Identify which cell holds the provided text, then report its (X, Y) central coordinate. 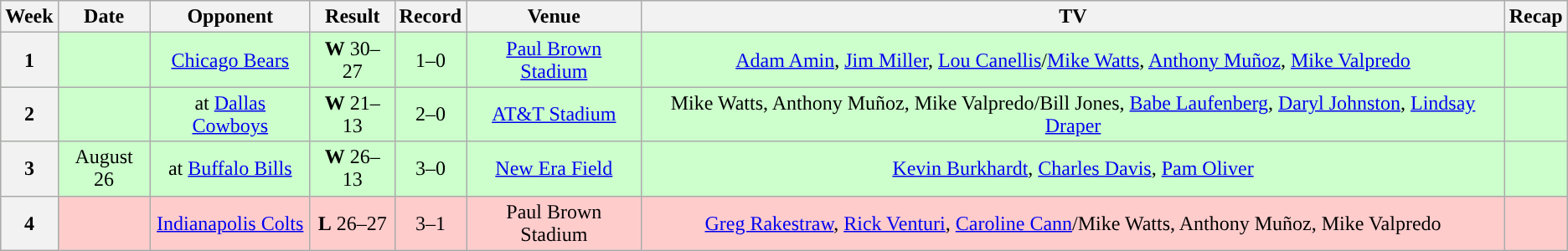
L 26–27 (352, 223)
4 (29, 223)
Recap (1536, 17)
3–1 (431, 223)
Venue (554, 17)
Mike Watts, Anthony Muñoz, Mike Valpredo/Bill Jones, Babe Laufenberg, Daryl Johnston, Lindsay Draper (1073, 114)
3–0 (431, 169)
Record (431, 17)
August 26 (104, 169)
AT&T Stadium (554, 114)
Opponent (230, 17)
Chicago Bears (230, 60)
1 (29, 60)
1–0 (431, 60)
Date (104, 17)
New Era Field (554, 169)
at Dallas Cowboys (230, 114)
2–0 (431, 114)
2 (29, 114)
TV (1073, 17)
Result (352, 17)
Greg Rakestraw, Rick Venturi, Caroline Cann/Mike Watts, Anthony Muñoz, Mike Valpredo (1073, 223)
W 21–13 (352, 114)
3 (29, 169)
Indianapolis Colts (230, 223)
Week (29, 17)
Adam Amin, Jim Miller, Lou Canellis/Mike Watts, Anthony Muñoz, Mike Valpredo (1073, 60)
W 26–13 (352, 169)
W 30–27 (352, 60)
Kevin Burkhardt, Charles Davis, Pam Oliver (1073, 169)
at Buffalo Bills (230, 169)
